Return [X, Y] of the center of cell containing provided text 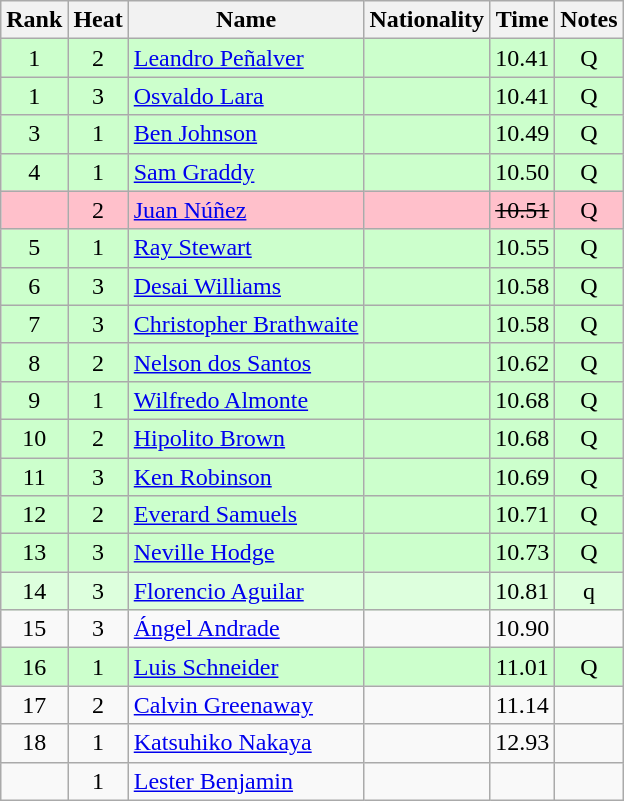
Time [522, 20]
Juan Núñez [246, 210]
10.62 [522, 362]
11.14 [522, 705]
Rank [34, 20]
Desai Williams [246, 286]
Wilfredo Almonte [246, 400]
10.69 [522, 477]
Nelson dos Santos [246, 362]
17 [34, 705]
18 [34, 743]
12 [34, 515]
Ben Johnson [246, 134]
Ray Stewart [246, 248]
16 [34, 667]
Heat [98, 20]
q [589, 591]
Luis Schneider [246, 667]
Calvin Greenaway [246, 705]
Hipolito Brown [246, 438]
5 [34, 248]
10.55 [522, 248]
Lester Benjamin [246, 781]
Nationality [427, 20]
4 [34, 172]
Neville Hodge [246, 553]
Notes [589, 20]
9 [34, 400]
Leandro Peñalver [246, 58]
14 [34, 591]
10.71 [522, 515]
10.51 [522, 210]
8 [34, 362]
10.50 [522, 172]
10.73 [522, 553]
Osvaldo Lara [246, 96]
Ángel Andrade [246, 629]
6 [34, 286]
7 [34, 324]
11 [34, 477]
10.81 [522, 591]
Ken Robinson [246, 477]
Name [246, 20]
12.93 [522, 743]
15 [34, 629]
13 [34, 553]
10.49 [522, 134]
Florencio Aguilar [246, 591]
Christopher Brathwaite [246, 324]
Everard Samuels [246, 515]
Sam Graddy [246, 172]
10 [34, 438]
11.01 [522, 667]
10.90 [522, 629]
Katsuhiko Nakaya [246, 743]
